Extract the (x, y) coordinate from the center of the cell holding the provided text.  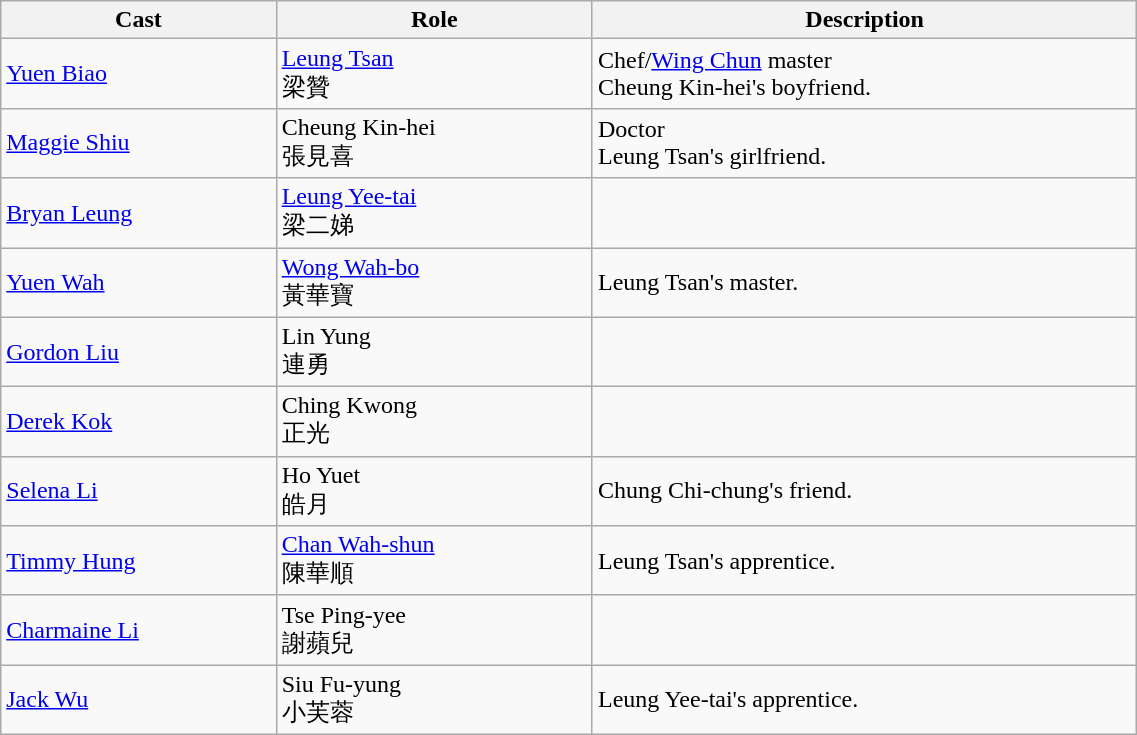
Maggie Shiu (138, 143)
Gordon Liu (138, 352)
Ho Yuet 皓月 (434, 491)
Role (434, 20)
Siu Fu-yung 小芙蓉 (434, 700)
Selena Li (138, 491)
Chan Wah-shun 陳華順 (434, 561)
Doctor Leung Tsan's girlfriend. (864, 143)
Yuen Wah (138, 283)
Chef/Wing Chun master Cheung Kin-hei's boyfriend. (864, 74)
Leung Tsan 梁贊 (434, 74)
Timmy Hung (138, 561)
Lin Yung 連勇 (434, 352)
Cast (138, 20)
Wong Wah-bo 黃華寶 (434, 283)
Ching Kwong 正光 (434, 422)
Leung Tsan's master. (864, 283)
Yuen Biao (138, 74)
Charmaine Li (138, 630)
Chung Chi-chung's friend. (864, 491)
Leung Tsan's apprentice. (864, 561)
Bryan Leung (138, 213)
Cheung Kin-hei 張見喜 (434, 143)
Tse Ping-yee 謝蘋兒 (434, 630)
Leung Yee-tai's apprentice. (864, 700)
Description (864, 20)
Leung Yee-tai 梁二娣 (434, 213)
Derek Kok (138, 422)
Jack Wu (138, 700)
